Return (X, Y) of the center of cell containing provided text 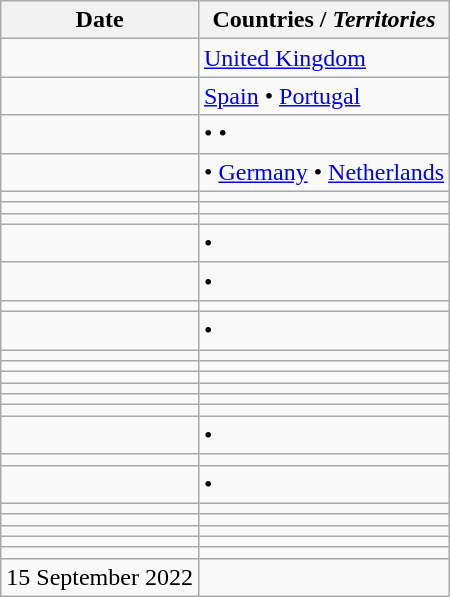
Countries / Territories (324, 20)
• Germany • Netherlands (324, 172)
• • (324, 134)
15 September 2022 (100, 577)
Date (100, 20)
Spain • Portugal (324, 96)
United Kingdom (324, 58)
